Detect which cell encompasses the target text, then output its (x, y) center coordinate. 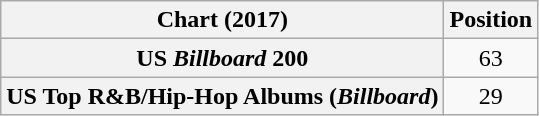
63 (491, 58)
US Top R&B/Hip-Hop Albums (Billboard) (222, 96)
US Billboard 200 (222, 58)
29 (491, 96)
Position (491, 20)
Chart (2017) (222, 20)
